For the text-containing cell, return its midpoint in [x, y] coordinate format. 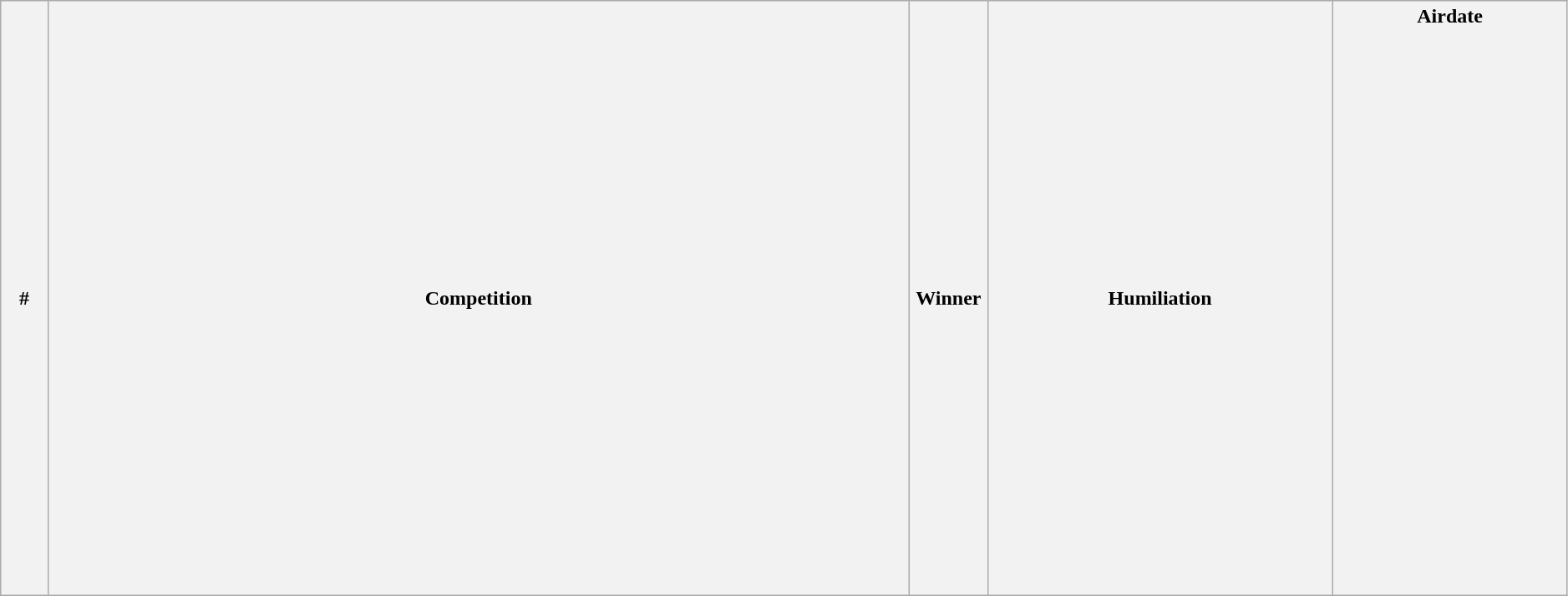
Competition [479, 299]
Humiliation [1160, 299]
# [24, 299]
Winner [949, 299]
Airdate [1450, 299]
